Return [x, y] of the center of cell containing provided text 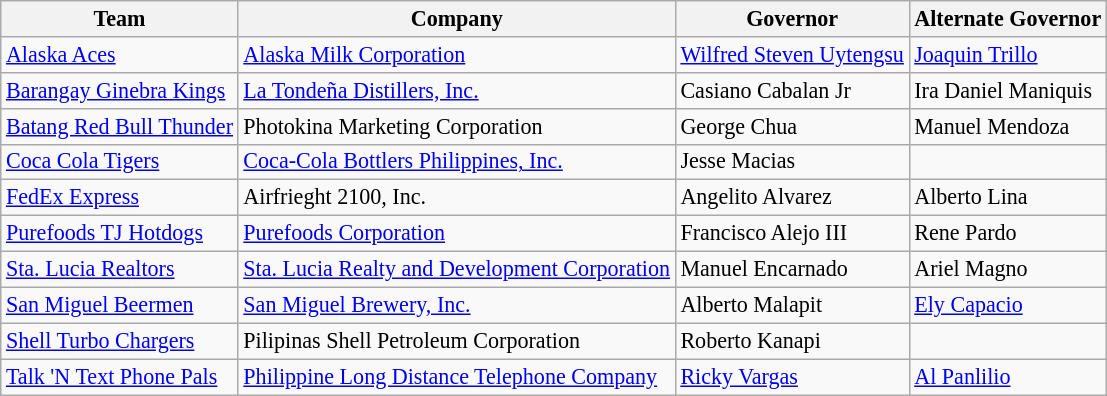
La Tondeña Distillers, Inc. [456, 90]
Airfrieght 2100, Inc. [456, 198]
Rene Pardo [1008, 233]
George Chua [792, 126]
Company [456, 18]
Ricky Vargas [792, 377]
Alternate Governor [1008, 18]
Roberto Kanapi [792, 341]
Batang Red Bull Thunder [120, 126]
Shell Turbo Chargers [120, 341]
Alaska Aces [120, 54]
Alberto Lina [1008, 198]
Talk 'N Text Phone Pals [120, 377]
Photokina Marketing Corporation [456, 126]
Sta. Lucia Realtors [120, 269]
Purefoods TJ Hotdogs [120, 233]
Barangay Ginebra Kings [120, 90]
Alaska Milk Corporation [456, 54]
Ariel Magno [1008, 269]
Team [120, 18]
San Miguel Brewery, Inc. [456, 305]
Wilfred Steven Uytengsu [792, 54]
Francisco Alejo III [792, 233]
FedEx Express [120, 198]
Al Panlilio [1008, 377]
Ely Capacio [1008, 305]
Pilipinas Shell Petroleum Corporation [456, 341]
Philippine Long Distance Telephone Company [456, 377]
Joaquin Trillo [1008, 54]
Jesse Macias [792, 162]
Coca Cola Tigers [120, 162]
Manuel Mendoza [1008, 126]
Alberto Malapit [792, 305]
Ira Daniel Maniquis [1008, 90]
Angelito Alvarez [792, 198]
Governor [792, 18]
Sta. Lucia Realty and Development Corporation [456, 269]
Coca-Cola Bottlers Philippines, Inc. [456, 162]
Casiano Cabalan Jr [792, 90]
Manuel Encarnado [792, 269]
Purefoods Corporation [456, 233]
San Miguel Beermen [120, 305]
